Find where the given text appears and provide that cell's center as [x, y] coordinate. 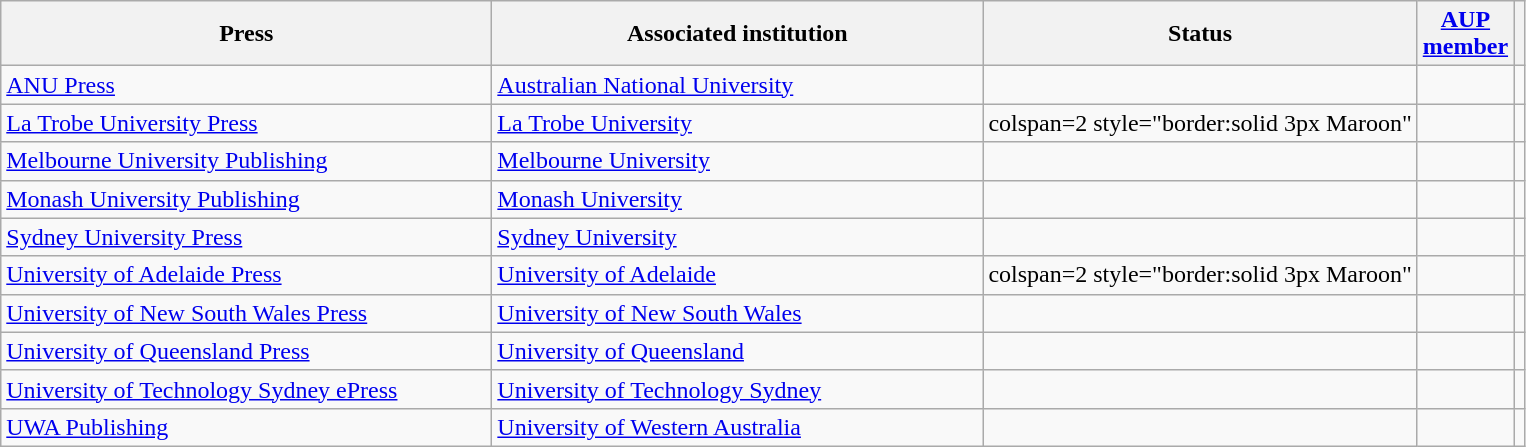
University of Queensland [738, 351]
University of New South Wales [738, 313]
Melbourne University Publishing [246, 161]
UWA Publishing [246, 427]
Monash University [738, 199]
ANU Press [246, 85]
University of Technology Sydney [738, 389]
Melbourne University [738, 161]
University of Queensland Press [246, 351]
University of Adelaide Press [246, 275]
AUPmember [1465, 34]
Sydney University [738, 237]
Australian National University [738, 85]
University of Adelaide [738, 275]
Associated institution [738, 34]
Monash University Publishing [246, 199]
University of Western Australia [738, 427]
University of Technology Sydney ePress [246, 389]
University of New South Wales Press [246, 313]
Sydney University Press [246, 237]
Status [1200, 34]
La Trobe University [738, 123]
La Trobe University Press [246, 123]
Press [246, 34]
